Return the [x, y] coordinate for the center point of the cell that contains the specified text.  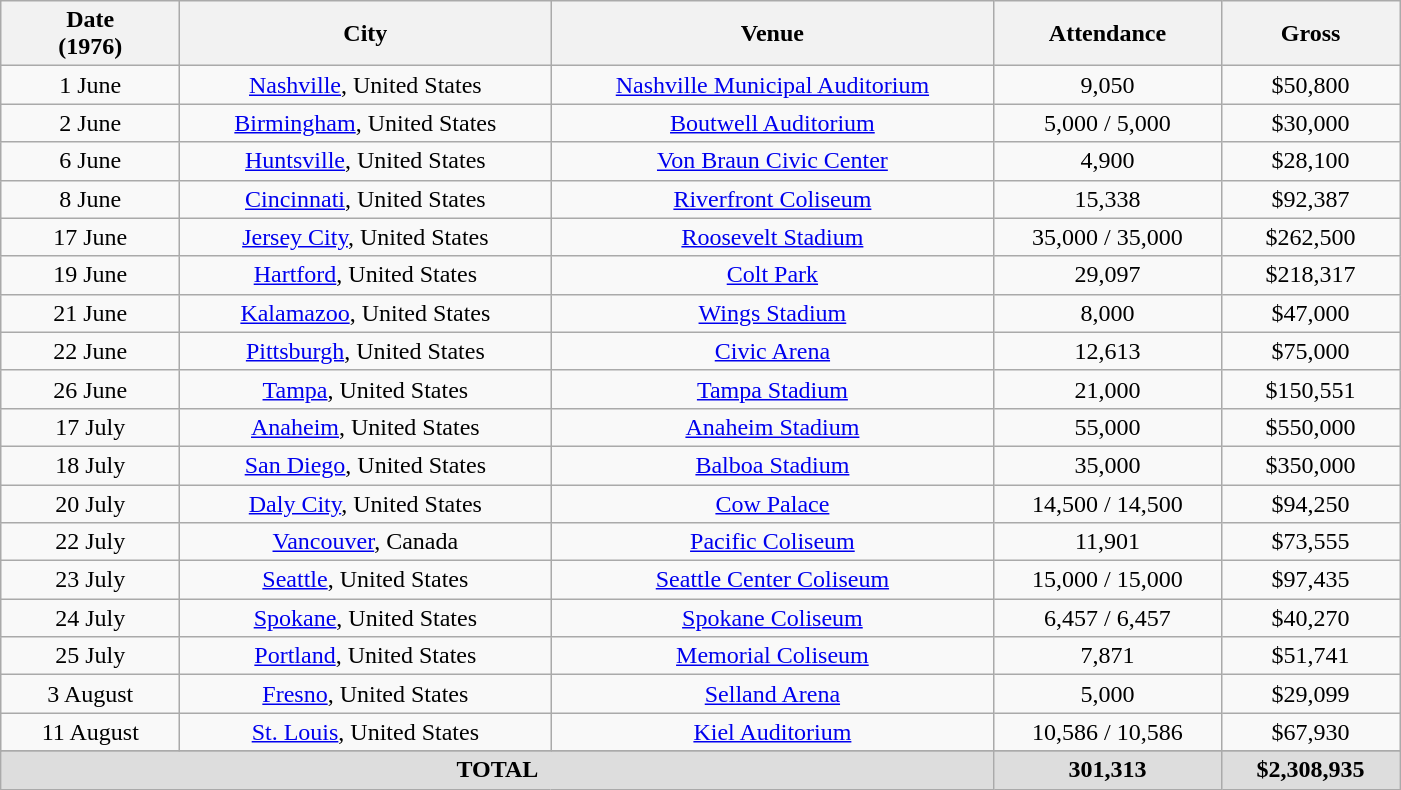
6,457 / 6,457 [1108, 618]
11,901 [1108, 542]
17 July [90, 427]
Attendance [1108, 34]
$47,000 [1310, 313]
Venue [772, 34]
$550,000 [1310, 427]
Birmingham, United States [366, 123]
5,000 / 5,000 [1108, 123]
21 June [90, 313]
17 June [90, 237]
Selland Arena [772, 694]
2 June [90, 123]
Kiel Auditorium [772, 732]
Jersey City, United States [366, 237]
Portland, United States [366, 656]
St. Louis, United States [366, 732]
$30,000 [1310, 123]
22 June [90, 351]
Kalamazoo, United States [366, 313]
$28,100 [1310, 161]
Roosevelt Stadium [772, 237]
Boutwell Auditorium [772, 123]
15,000 / 15,000 [1108, 580]
35,000 [1108, 465]
Pittsburgh, United States [366, 351]
23 July [90, 580]
29,097 [1108, 275]
12,613 [1108, 351]
$75,000 [1310, 351]
$97,435 [1310, 580]
15,338 [1108, 199]
Cincinnati, United States [366, 199]
Seattle, United States [366, 580]
City [366, 34]
26 June [90, 389]
$2,308,935 [1310, 770]
7,871 [1108, 656]
$150,551 [1310, 389]
San Diego, United States [366, 465]
$218,317 [1310, 275]
Anaheim Stadium [772, 427]
$94,250 [1310, 503]
9,050 [1108, 85]
Riverfront Coliseum [772, 199]
Tampa, United States [366, 389]
$262,500 [1310, 237]
8 June [90, 199]
Vancouver, Canada [366, 542]
5,000 [1108, 694]
20 July [90, 503]
Anaheim, United States [366, 427]
55,000 [1108, 427]
Tampa Stadium [772, 389]
Pacific Coliseum [772, 542]
Wings Stadium [772, 313]
Memorial Coliseum [772, 656]
Colt Park [772, 275]
19 June [90, 275]
TOTAL [498, 770]
Civic Arena [772, 351]
$50,800 [1310, 85]
6 June [90, 161]
$350,000 [1310, 465]
Fresno, United States [366, 694]
Seattle Center Coliseum [772, 580]
Hartford, United States [366, 275]
Von Braun Civic Center [772, 161]
24 July [90, 618]
$73,555 [1310, 542]
25 July [90, 656]
1 June [90, 85]
22 July [90, 542]
Daly City, United States [366, 503]
35,000 / 35,000 [1108, 237]
Date(1976) [90, 34]
$40,270 [1310, 618]
$67,930 [1310, 732]
Nashville, United States [366, 85]
$29,099 [1310, 694]
21,000 [1108, 389]
$92,387 [1310, 199]
14,500 / 14,500 [1108, 503]
Gross [1310, 34]
4,900 [1108, 161]
Balboa Stadium [772, 465]
11 August [90, 732]
$51,741 [1310, 656]
Spokane Coliseum [772, 618]
Huntsville, United States [366, 161]
301,313 [1108, 770]
Cow Palace [772, 503]
10,586 / 10,586 [1108, 732]
18 July [90, 465]
Spokane, United States [366, 618]
Nashville Municipal Auditorium [772, 85]
8,000 [1108, 313]
3 August [90, 694]
